Detect which cell encompasses the target text, then output its (X, Y) center coordinate. 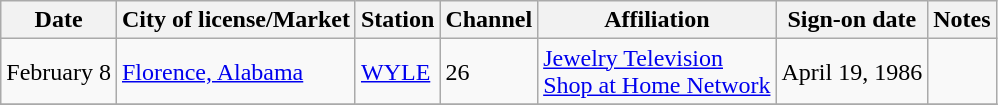
Florence, Alabama (236, 72)
26 (489, 72)
City of license/Market (236, 20)
April 19, 1986 (852, 72)
Jewelry Television Shop at Home Network (657, 72)
Notes (962, 20)
Sign-on date (852, 20)
Affiliation (657, 20)
Station (397, 20)
WYLE (397, 72)
Date (59, 20)
February 8 (59, 72)
Channel (489, 20)
